Find where the given text appears and provide that cell's center as (X, Y) coordinate. 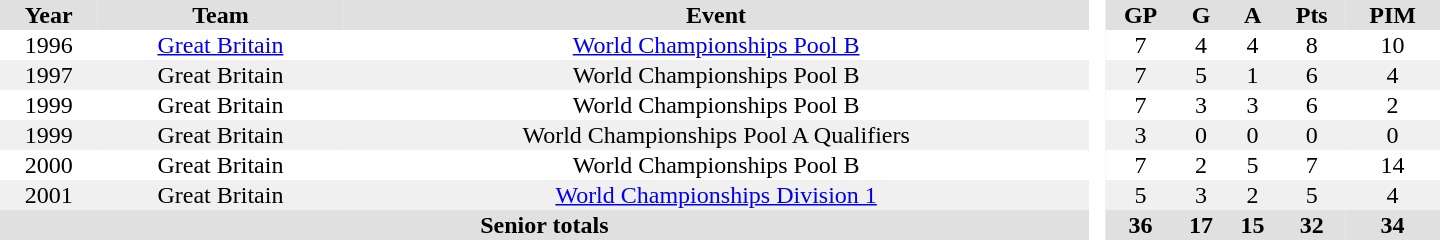
A (1253, 15)
World Championships Pool A Qualifiers (716, 135)
1996 (48, 45)
15 (1253, 225)
G (1201, 15)
Team (220, 15)
17 (1201, 225)
Year (48, 15)
2001 (48, 195)
PIM (1392, 15)
36 (1140, 225)
2000 (48, 165)
10 (1392, 45)
World Championships Division 1 (716, 195)
34 (1392, 225)
32 (1312, 225)
Event (716, 15)
1997 (48, 75)
8 (1312, 45)
GP (1140, 15)
1 (1253, 75)
Pts (1312, 15)
14 (1392, 165)
Senior totals (544, 225)
